For the text-containing cell, return its midpoint in (X, Y) coordinate format. 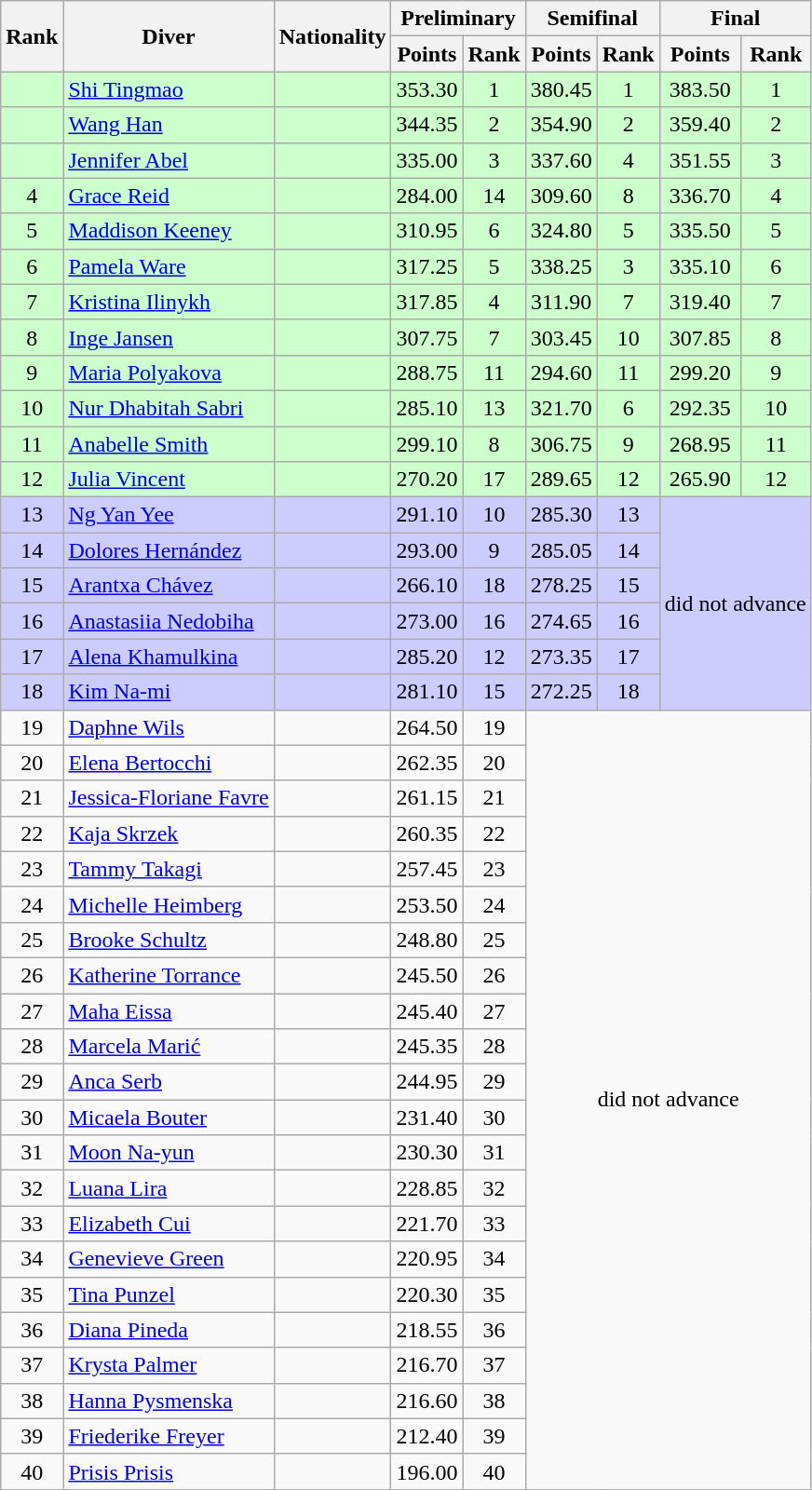
Arantxa Chávez (169, 586)
359.40 (700, 125)
281.10 (426, 692)
244.95 (426, 1082)
Hanna Pysmenska (169, 1401)
Marcela Marić (169, 1047)
353.30 (426, 89)
285.10 (426, 408)
309.60 (561, 196)
Maria Polyakova (169, 372)
294.60 (561, 372)
307.85 (700, 337)
220.30 (426, 1294)
317.25 (426, 266)
Nationality (332, 36)
Maha Eissa (169, 1010)
Julia Vincent (169, 480)
Luana Lira (169, 1188)
Michelle Heimberg (169, 904)
311.90 (561, 302)
265.90 (700, 480)
338.25 (561, 266)
284.00 (426, 196)
230.30 (426, 1153)
Wang Han (169, 125)
196.00 (426, 1471)
Kristina Ilinykh (169, 302)
Katherine Torrance (169, 975)
268.95 (700, 444)
270.20 (426, 480)
Anca Serb (169, 1082)
216.70 (426, 1365)
Daphne Wils (169, 727)
285.30 (561, 515)
264.50 (426, 727)
299.10 (426, 444)
245.50 (426, 975)
Prisis Prisis (169, 1471)
Preliminary (458, 19)
Micaela Bouter (169, 1117)
Jessica-Floriane Favre (169, 798)
303.45 (561, 337)
335.10 (700, 266)
261.15 (426, 798)
317.85 (426, 302)
335.00 (426, 160)
Final (736, 19)
272.25 (561, 692)
245.40 (426, 1010)
Maddison Keeney (169, 231)
278.25 (561, 586)
293.00 (426, 550)
Anabelle Smith (169, 444)
212.40 (426, 1436)
228.85 (426, 1188)
380.45 (561, 89)
248.80 (426, 940)
Diana Pineda (169, 1330)
Kaja Skrzek (169, 833)
307.75 (426, 337)
274.65 (561, 621)
321.70 (561, 408)
Pamela Ware (169, 266)
288.75 (426, 372)
Genevieve Green (169, 1259)
335.50 (700, 231)
Krysta Palmer (169, 1365)
Alena Khamulkina (169, 657)
319.40 (700, 302)
336.70 (700, 196)
266.10 (426, 586)
260.35 (426, 833)
354.90 (561, 125)
344.35 (426, 125)
221.70 (426, 1224)
Nur Dhabitah Sabri (169, 408)
Jennifer Abel (169, 160)
Friederike Freyer (169, 1436)
Semifinal (592, 19)
324.80 (561, 231)
220.95 (426, 1259)
Tammy Takagi (169, 869)
Tina Punzel (169, 1294)
Elena Bertocchi (169, 763)
289.65 (561, 480)
306.75 (561, 444)
351.55 (700, 160)
337.60 (561, 160)
273.00 (426, 621)
Grace Reid (169, 196)
231.40 (426, 1117)
216.60 (426, 1401)
245.35 (426, 1047)
Diver (169, 36)
Elizabeth Cui (169, 1224)
Dolores Hernández (169, 550)
Brooke Schultz (169, 940)
292.35 (700, 408)
Kim Na-mi (169, 692)
310.95 (426, 231)
Shi Tingmao (169, 89)
Inge Jansen (169, 337)
299.20 (700, 372)
Moon Na-yun (169, 1153)
285.20 (426, 657)
273.35 (561, 657)
383.50 (700, 89)
257.45 (426, 869)
253.50 (426, 904)
262.35 (426, 763)
Anastasiia Nedobiha (169, 621)
Ng Yan Yee (169, 515)
285.05 (561, 550)
218.55 (426, 1330)
291.10 (426, 515)
